Return [X, Y] of the center of cell containing provided text 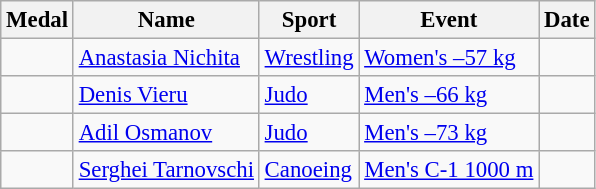
Wrestling [309, 58]
Adil Osmanov [166, 133]
Anastasia Nichita [166, 58]
Medal [38, 20]
Men's C-1 1000 m [449, 170]
Serghei Tarnovschi [166, 170]
Canoeing [309, 170]
Sport [309, 20]
Name [166, 20]
Men's –66 kg [449, 95]
Denis Vieru [166, 95]
Men's –73 kg [449, 133]
Date [567, 20]
Event [449, 20]
Women's –57 kg [449, 58]
